From the cell containing the given text, extract its center point as [X, Y] coordinate. 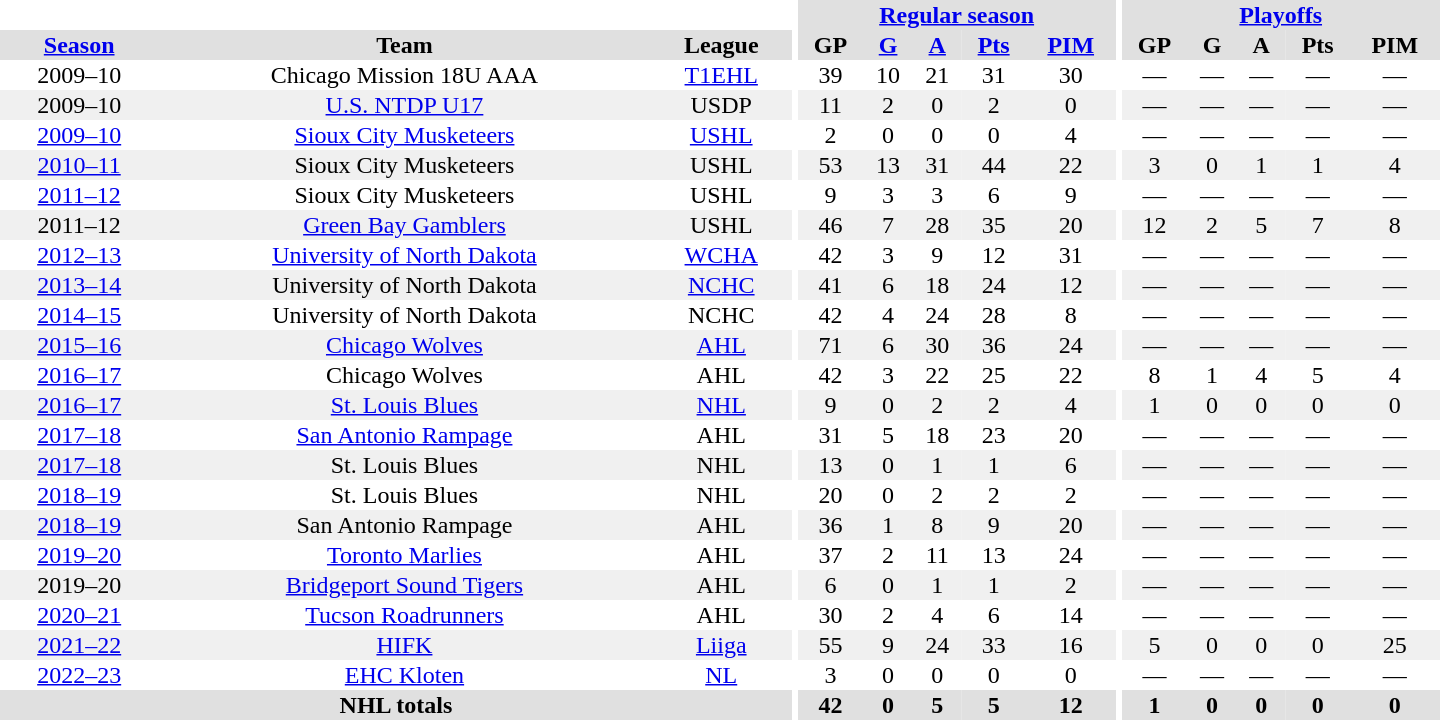
55 [830, 645]
44 [994, 165]
2012–13 [79, 255]
2021–22 [79, 645]
Season [79, 45]
Bridgeport Sound Tigers [404, 585]
NL [722, 675]
U.S. NTDP U17 [404, 105]
2013–14 [79, 285]
41 [830, 285]
2022–23 [79, 675]
Liiga [722, 645]
10 [888, 75]
21 [938, 75]
USDP [722, 105]
16 [1071, 645]
Tucson Roadrunners [404, 615]
23 [994, 435]
Team [404, 45]
Toronto Marlies [404, 555]
37 [830, 555]
2015–16 [79, 345]
39 [830, 75]
35 [994, 225]
NHL totals [396, 705]
53 [830, 165]
Regular season [956, 15]
HIFK [404, 645]
Chicago Mission 18U AAA [404, 75]
2014–15 [79, 315]
WCHA [722, 255]
EHC Kloten [404, 675]
33 [994, 645]
T1EHL [722, 75]
Playoffs [1280, 15]
Green Bay Gamblers [404, 225]
2020–21 [79, 615]
2010–11 [79, 165]
46 [830, 225]
14 [1071, 615]
71 [830, 345]
League [722, 45]
